Provide the [x, y] coordinate of the cell's center where the given text is located.  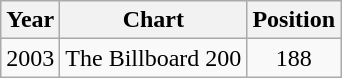
Year [30, 20]
Chart [154, 20]
2003 [30, 58]
The Billboard 200 [154, 58]
Position [294, 20]
188 [294, 58]
